Pinpoint the cell where the given text exists, returning its [x, y] midpoint coordinate. 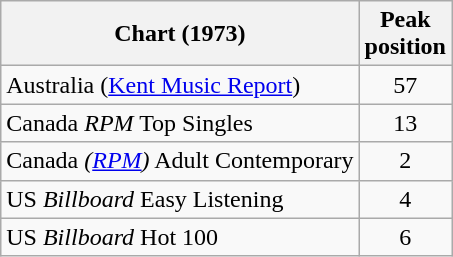
13 [405, 123]
Chart (1973) [180, 34]
2 [405, 161]
Peakposition [405, 34]
Australia (Kent Music Report) [180, 85]
57 [405, 85]
US Billboard Hot 100 [180, 237]
6 [405, 237]
US Billboard Easy Listening [180, 199]
Canada (RPM) Adult Contemporary [180, 161]
Canada RPM Top Singles [180, 123]
4 [405, 199]
